Identify which cell holds the provided text, then report its (X, Y) central coordinate. 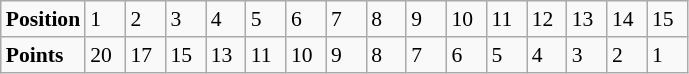
Position (43, 19)
17 (145, 55)
20 (105, 55)
12 (547, 19)
Points (43, 55)
14 (627, 19)
